Locate the cell with the specified text and output its (X, Y) center coordinate. 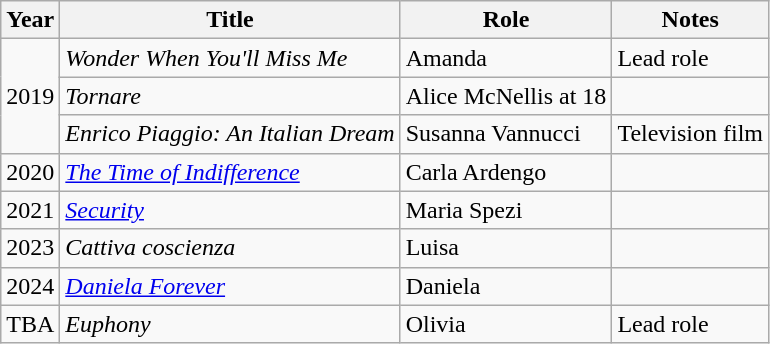
Carla Ardengo (506, 172)
Notes (690, 20)
Enrico Piaggio: An Italian Dream (230, 134)
Susanna Vannucci (506, 134)
Daniela Forever (230, 286)
2019 (30, 96)
Daniela (506, 286)
Cattiva coscienza (230, 248)
Tornare (230, 96)
Maria Spezi (506, 210)
TBA (30, 324)
Amanda (506, 58)
Security (230, 210)
Title (230, 20)
The Time of Indifference (230, 172)
Role (506, 20)
Year (30, 20)
Olivia (506, 324)
Alice McNellis at 18 (506, 96)
Wonder When You'll Miss Me (230, 58)
Euphony (230, 324)
2020 (30, 172)
Television film (690, 134)
2023 (30, 248)
2024 (30, 286)
2021 (30, 210)
Luisa (506, 248)
